Output the [x, y] coordinate of the center of the cell containing the given text.  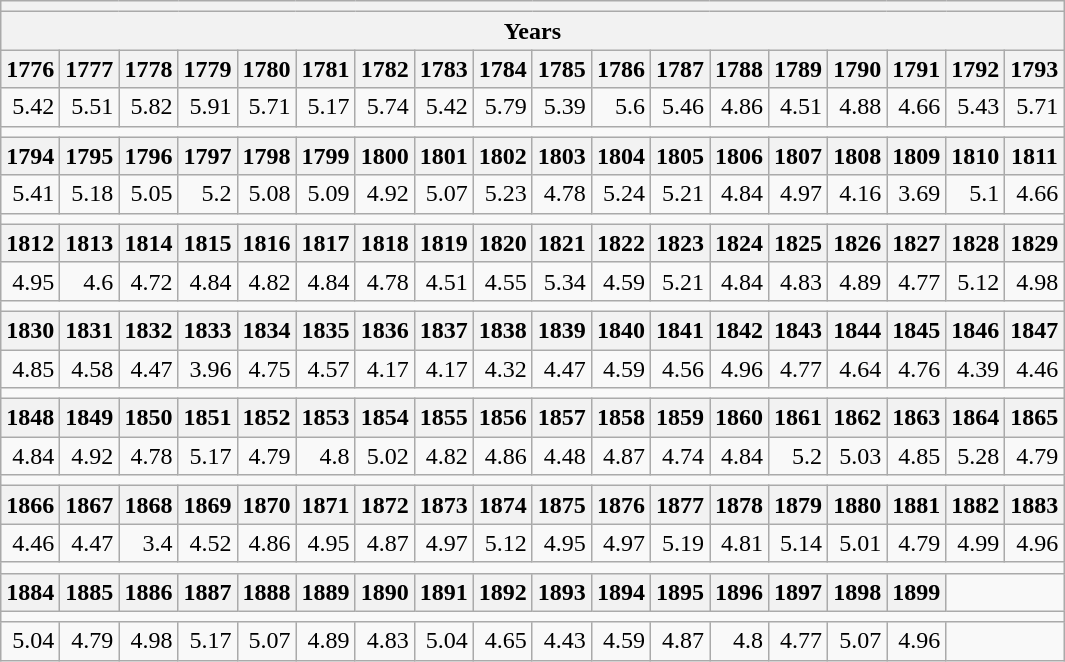
1848 [30, 418]
5.28 [976, 456]
5.74 [384, 107]
1804 [620, 156]
1877 [680, 505]
1790 [858, 69]
4.56 [680, 369]
1853 [326, 418]
1823 [680, 243]
5.39 [562, 107]
4.75 [266, 369]
1833 [208, 330]
5.02 [384, 456]
1849 [90, 418]
1782 [384, 69]
1806 [740, 156]
4.58 [90, 369]
1808 [858, 156]
1818 [384, 243]
1817 [326, 243]
4.72 [148, 281]
5.08 [266, 194]
1809 [916, 156]
4.76 [916, 369]
1779 [208, 69]
4.74 [680, 456]
1846 [976, 330]
1884 [30, 592]
1882 [976, 505]
1781 [326, 69]
1788 [740, 69]
5.41 [30, 194]
1843 [798, 330]
1786 [620, 69]
4.57 [326, 369]
1837 [444, 330]
5.79 [502, 107]
1881 [916, 505]
1895 [680, 592]
1868 [148, 505]
1844 [858, 330]
3.96 [208, 369]
1869 [208, 505]
Years [532, 31]
1863 [916, 418]
1810 [976, 156]
1866 [30, 505]
1777 [90, 69]
1894 [620, 592]
1832 [148, 330]
1791 [916, 69]
1888 [266, 592]
5.03 [858, 456]
1858 [620, 418]
1890 [384, 592]
5.51 [90, 107]
1857 [562, 418]
3.4 [148, 543]
1896 [740, 592]
4.16 [858, 194]
1892 [502, 592]
1887 [208, 592]
5.05 [148, 194]
1803 [562, 156]
1801 [444, 156]
1813 [90, 243]
1796 [148, 156]
1870 [266, 505]
4.81 [740, 543]
1825 [798, 243]
5.01 [858, 543]
1886 [148, 592]
1776 [30, 69]
4.48 [562, 456]
1854 [384, 418]
1794 [30, 156]
4.52 [208, 543]
1778 [148, 69]
1839 [562, 330]
1829 [1034, 243]
1878 [740, 505]
5.09 [326, 194]
4.39 [976, 369]
1885 [90, 592]
1841 [680, 330]
1811 [1034, 156]
5.34 [562, 281]
4.65 [502, 641]
5.91 [208, 107]
1784 [502, 69]
1891 [444, 592]
1845 [916, 330]
1830 [30, 330]
1785 [562, 69]
1852 [266, 418]
1798 [266, 156]
1862 [858, 418]
5.19 [680, 543]
1847 [1034, 330]
1867 [90, 505]
1792 [976, 69]
1855 [444, 418]
5.6 [620, 107]
1898 [858, 592]
5.46 [680, 107]
1835 [326, 330]
1821 [562, 243]
1883 [1034, 505]
1797 [208, 156]
1795 [90, 156]
1819 [444, 243]
4.64 [858, 369]
1893 [562, 592]
1836 [384, 330]
5.18 [90, 194]
1787 [680, 69]
1824 [740, 243]
1897 [798, 592]
1793 [1034, 69]
1864 [976, 418]
1851 [208, 418]
1871 [326, 505]
1856 [502, 418]
1820 [502, 243]
1899 [916, 592]
1876 [620, 505]
4.43 [562, 641]
1875 [562, 505]
1783 [444, 69]
1799 [326, 156]
1842 [740, 330]
5.43 [976, 107]
1874 [502, 505]
1802 [502, 156]
1814 [148, 243]
1879 [798, 505]
1780 [266, 69]
1807 [798, 156]
1816 [266, 243]
4.55 [502, 281]
1873 [444, 505]
1812 [30, 243]
4.88 [858, 107]
3.69 [916, 194]
1859 [680, 418]
1872 [384, 505]
1860 [740, 418]
1789 [798, 69]
1805 [680, 156]
1822 [620, 243]
1826 [858, 243]
4.99 [976, 543]
5.1 [976, 194]
1850 [148, 418]
4.32 [502, 369]
1834 [266, 330]
1889 [326, 592]
1880 [858, 505]
1861 [798, 418]
1828 [976, 243]
1831 [90, 330]
4.6 [90, 281]
1815 [208, 243]
1840 [620, 330]
5.82 [148, 107]
5.14 [798, 543]
1827 [916, 243]
5.23 [502, 194]
5.24 [620, 194]
1865 [1034, 418]
1838 [502, 330]
1800 [384, 156]
